Find where the given text appears and provide that cell's center as [X, Y] coordinate. 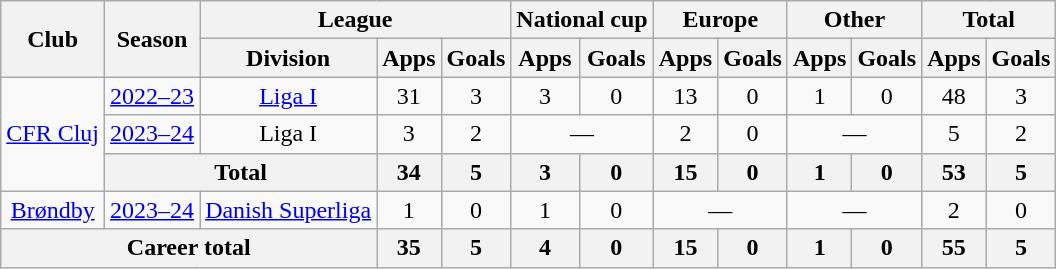
35 [409, 248]
34 [409, 172]
53 [954, 172]
Season [152, 39]
Other [854, 20]
League [356, 20]
Brøndby [53, 210]
Club [53, 39]
31 [409, 96]
55 [954, 248]
Division [288, 58]
Career total [189, 248]
CFR Cluj [53, 134]
48 [954, 96]
Danish Superliga [288, 210]
Europe [720, 20]
National cup [582, 20]
2022–23 [152, 96]
13 [685, 96]
4 [545, 248]
